Locate the cell with the specified text and output its [X, Y] center coordinate. 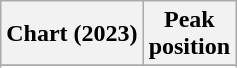
Peakposition [189, 34]
Chart (2023) [72, 34]
